For the text-containing cell, return its midpoint in [x, y] coordinate format. 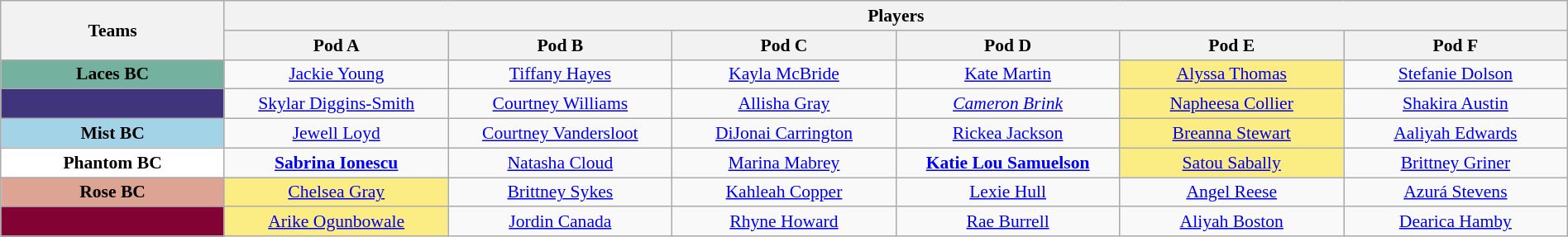
Katie Lou Samuelson [1007, 163]
Pod A [336, 45]
Jordin Canada [561, 222]
Tiffany Hayes [561, 74]
Pod B [561, 45]
Aliyah Boston [1232, 222]
Players [896, 16]
Rose BC [112, 192]
Satou Sabally [1232, 163]
Azurá Stevens [1456, 192]
Rae Burrell [1007, 222]
Skylar Diggins-Smith [336, 104]
Marina Mabrey [784, 163]
Kayla McBride [784, 74]
Kate Martin [1007, 74]
Kahleah Copper [784, 192]
DiJonai Carrington [784, 134]
Cameron Brink [1007, 104]
Courtney Vandersloot [561, 134]
Allisha Gray [784, 104]
Teams [112, 30]
Lexie Hull [1007, 192]
Phantom BC [112, 163]
Pod D [1007, 45]
Rickea Jackson [1007, 134]
Brittney Griner [1456, 163]
Arike Ogunbowale [336, 222]
Breanna Stewart [1232, 134]
Chelsea Gray [336, 192]
Alyssa Thomas [1232, 74]
Angel Reese [1232, 192]
Laces BC [112, 74]
Natasha Cloud [561, 163]
Aaliyah Edwards [1456, 134]
Pod E [1232, 45]
Jewell Loyd [336, 134]
Brittney Sykes [561, 192]
Stefanie Dolson [1456, 74]
Shakira Austin [1456, 104]
Pod F [1456, 45]
Dearica Hamby [1456, 222]
Jackie Young [336, 74]
Napheesa Collier [1232, 104]
Courtney Williams [561, 104]
Rhyne Howard [784, 222]
Pod C [784, 45]
Sabrina Ionescu [336, 163]
Mist BC [112, 134]
